Find where the given text appears and provide that cell's center as [X, Y] coordinate. 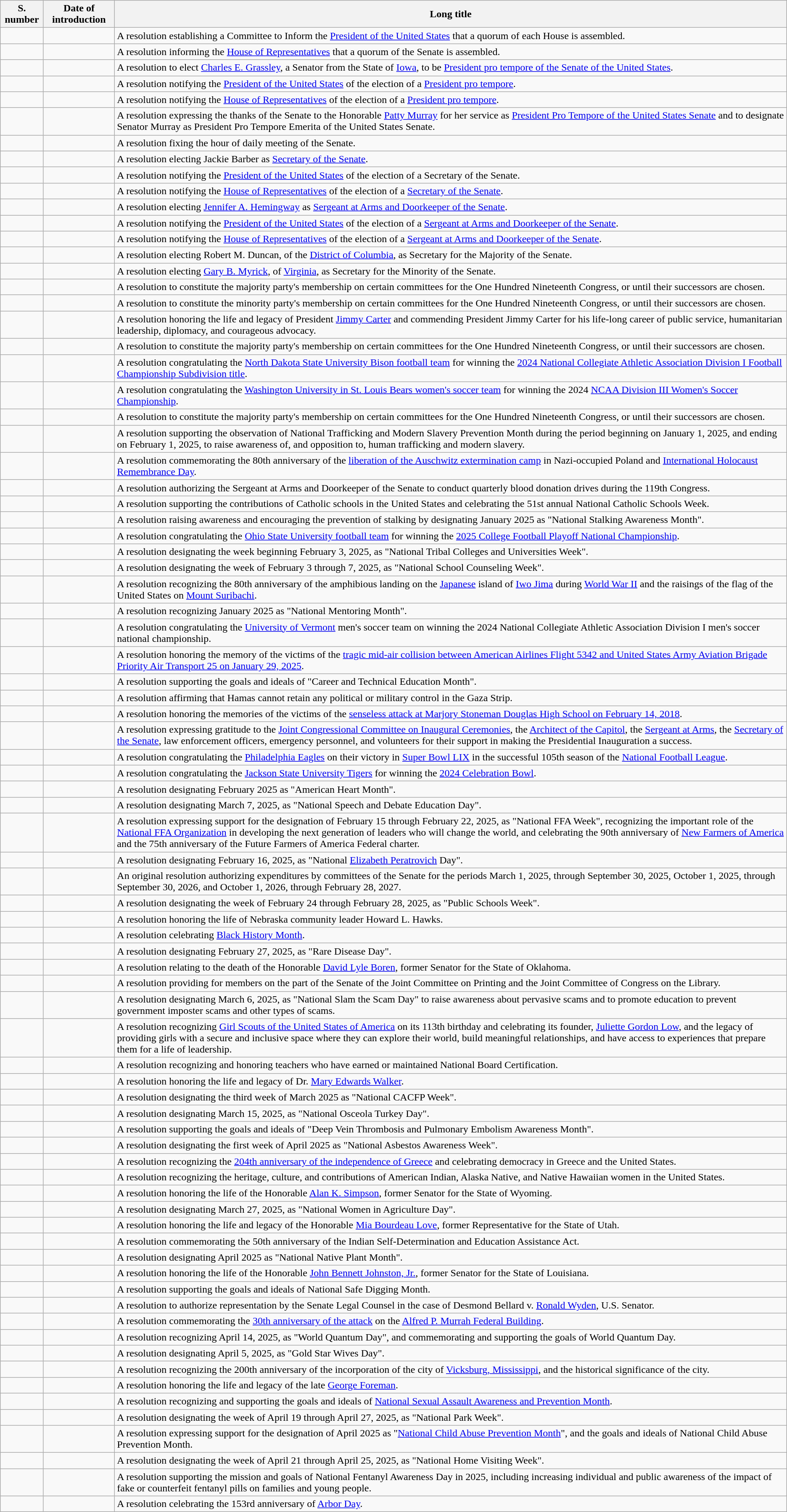
A resolution electing Gary B. Myrick, of Virginia, as Secretary for the Minority of the Senate. [451, 271]
A resolution providing for members on the part of the Senate of the Joint Committee on Printing and the Joint Committee of Congress on the Library. [451, 983]
A resolution notifying the House of Representatives of the election of a President pro tempore. [451, 100]
A resolution electing Jennifer A. Hemingway as Sergeant at Arms and Doorkeeper of the Senate. [451, 207]
A resolution honoring the life of Nebraska community leader Howard L. Hawks. [451, 919]
A resolution honoring the life and legacy of the late George Foreman. [451, 1385]
A resolution recognizing and honoring teachers who have earned or maintained National Board Certification. [451, 1065]
A resolution supporting the contributions of Catholic schools in the United States and celebrating the 51st annual National Catholic Schools Week. [451, 504]
A resolution notifying the President of the United States of the election of a President pro tempore. [451, 84]
A resolution recognizing and supporting the goals and ideals of National Sexual Assault Awareness and Prevention Month. [451, 1401]
A resolution honoring the life of the Honorable John Bennett Johnston, Jr., former Senator for the State of Louisiana. [451, 1273]
A resolution honoring the life of the Honorable Alan K. Simpson, former Senator for the State of Wyoming. [451, 1193]
A resolution congratulating the Ohio State University football team for winning the 2025 College Football Playoff National Championship. [451, 536]
A resolution notifying the President of the United States of the election of a Sergeant at Arms and Doorkeeper of the Senate. [451, 223]
A resolution supporting the goals and ideals of National Safe Digging Month. [451, 1289]
A resolution designating April 5, 2025, as "Gold Star Wives Day". [451, 1353]
A resolution recognizing January 2025 as "National Mentoring Month". [451, 611]
A resolution notifying the President of the United States of the election of a Secretary of the Senate. [451, 175]
A resolution supporting the goals and ideals of "Career and Technical Education Month". [451, 682]
A resolution honoring the life and legacy of the Honorable Mia Bourdeau Love, former Representative for the State of Utah. [451, 1225]
A resolution electing Robert M. Duncan, of the District of Columbia, as Secretary for the Majority of the Senate. [451, 255]
A resolution authorizing the Sergeant at Arms and Doorkeeper of the Senate to conduct quarterly blood donation drives during the 119th Congress. [451, 488]
S. number [22, 14]
A resolution designating the third week of March 2025 as "National CACFP Week". [451, 1097]
A resolution congratulating the Jackson State University Tigers for winning the 2024 Celebration Bowl. [451, 773]
A resolution raising awareness and encouraging the prevention of stalking by designating January 2025 as "National Stalking Awareness Month". [451, 520]
A resolution to authorize representation by the Senate Legal Counsel in the case of Desmond Bellard v. Ronald Wyden, U.S. Senator. [451, 1305]
A resolution designating the week of February 24 through February 28, 2025, as "Public Schools Week". [451, 903]
A resolution designating the first week of April 2025 as "National Asbestos Awareness Week". [451, 1145]
A resolution designating March 15, 2025, as "National Osceola Turkey Day". [451, 1113]
A resolution relating to the death of the Honorable David Lyle Boren, former Senator for the State of Oklahoma. [451, 967]
A resolution designating the week beginning February 3, 2025, as "National Tribal Colleges and Universities Week". [451, 552]
Date of introduction [79, 14]
A resolution designating the week of April 19 through April 27, 2025, as "National Park Week". [451, 1417]
A resolution electing Jackie Barber as Secretary of the Senate. [451, 159]
A resolution commemorating the 30th anniversary of the attack on the Alfred P. Murrah Federal Building. [451, 1321]
A resolution designating the week of February 3 through 7, 2025, as "National School Counseling Week". [451, 568]
A resolution recognizing the 204th anniversary of the independence of Greece and celebrating democracy in Greece and the United States. [451, 1161]
A resolution designating February 2025 as "American Heart Month". [451, 789]
A resolution affirming that Hamas cannot retain any political or military control in the Gaza Strip. [451, 698]
Long title [451, 14]
A resolution designating March 7, 2025, as "National Speech and Debate Education Day". [451, 805]
A resolution honoring the memories of the victims of the senseless attack at Marjory Stoneman Douglas High School on February 14, 2018. [451, 714]
A resolution supporting the goals and ideals of "Deep Vein Thrombosis and Pulmonary Embolism Awareness Month". [451, 1129]
A resolution honoring the life and legacy of Dr. Mary Edwards Walker. [451, 1081]
A resolution celebrating the 153rd anniversary of Arbor Day. [451, 1504]
A resolution designating February 27, 2025, as "Rare Disease Day". [451, 951]
A resolution fixing the hour of daily meeting of the Senate. [451, 143]
A resolution designating the week of April 21 through April 25, 2025, as "National Home Visiting Week". [451, 1461]
A resolution recognizing the heritage, culture, and contributions of American Indian, Alaska Native, and Native Hawaiian women in the United States. [451, 1177]
A resolution notifying the House of Representatives of the election of a Sergeant at Arms and Doorkeeper of the Senate. [451, 239]
A resolution designating April 2025 as "National Native Plant Month". [451, 1257]
A resolution establishing a Committee to Inform the President of the United States that a quorum of each House is assembled. [451, 36]
A resolution notifying the House of Representatives of the election of a Secretary of the Senate. [451, 191]
A resolution to elect Charles E. Grassley, a Senator from the State of Iowa, to be President pro tempore of the Senate of the United States. [451, 68]
A resolution designating February 16, 2025, as "National Elizabeth Peratrovich Day". [451, 860]
A resolution commemorating the 50th anniversary of the Indian Self-Determination and Education Assistance Act. [451, 1241]
A resolution designating March 27, 2025, as "National Women in Agriculture Day". [451, 1209]
A resolution recognizing April 14, 2025, as "World Quantum Day", and commemorating and supporting the goals of World Quantum Day. [451, 1337]
A resolution informing the House of Representatives that a quorum of the Senate is assembled. [451, 52]
A resolution celebrating Black History Month. [451, 935]
